Find where the given text appears and provide that cell's center as (X, Y) coordinate. 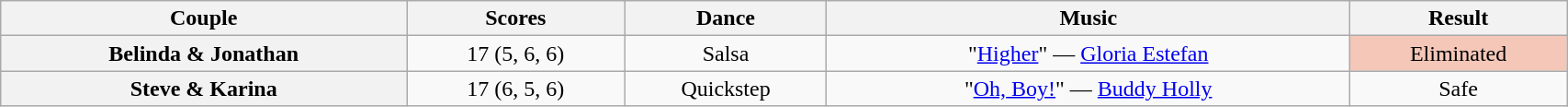
17 (5, 6, 6) (516, 53)
Eliminated (1458, 53)
Couple (204, 18)
Dance (726, 18)
Quickstep (726, 89)
17 (6, 5, 6) (516, 89)
Scores (516, 18)
Music (1089, 18)
"Higher" — Gloria Estefan (1089, 53)
Salsa (726, 53)
Result (1458, 18)
"Oh, Boy!" — Buddy Holly (1089, 89)
Belinda & Jonathan (204, 53)
Safe (1458, 89)
Steve & Karina (204, 89)
